Pinpoint the cell where the given text exists, returning its (x, y) midpoint coordinate. 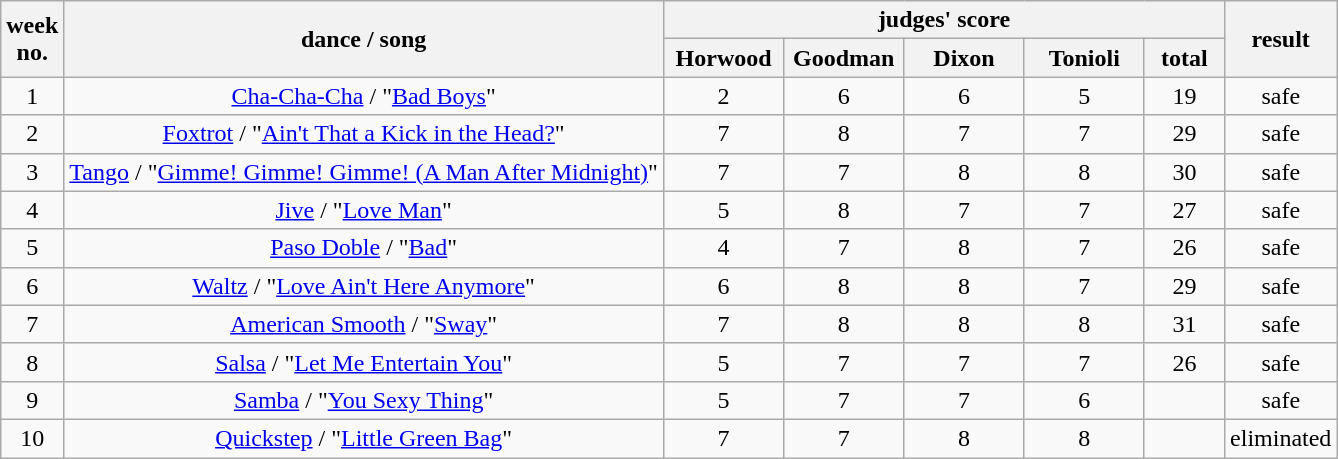
27 (1184, 210)
19 (1184, 96)
3 (32, 172)
Goodman (844, 58)
weekno. (32, 39)
eliminated (1281, 438)
dance / song (364, 39)
30 (1184, 172)
Quickstep / "Little Green Bag" (364, 438)
American Smooth / "Sway" (364, 324)
Jive / "Love Man" (364, 210)
Horwood (723, 58)
Tonioli (1084, 58)
result (1281, 39)
Tango / "Gimme! Gimme! Gimme! (A Man After Midnight)" (364, 172)
Waltz / "Love Ain't Here Anymore" (364, 286)
total (1184, 58)
1 (32, 96)
Cha-Cha-Cha / "Bad Boys" (364, 96)
9 (32, 400)
judges' score (944, 20)
Samba / "You Sexy Thing" (364, 400)
Salsa / "Let Me Entertain You" (364, 362)
Dixon (964, 58)
31 (1184, 324)
Foxtrot / "Ain't That a Kick in the Head?" (364, 134)
10 (32, 438)
Paso Doble / "Bad" (364, 248)
